Extract the (X, Y) coordinate from the center of the cell holding the provided text.  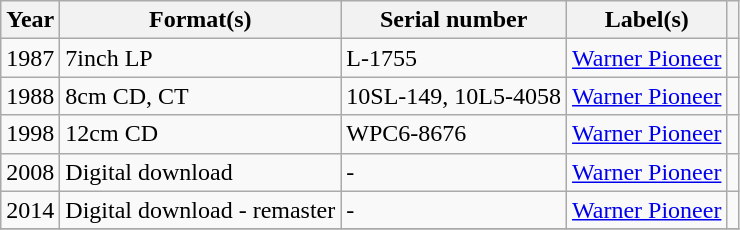
WPC6-8676 (454, 134)
1988 (30, 96)
L-1755 (454, 58)
7inch LP (200, 58)
8cm CD, CT (200, 96)
Serial number (454, 20)
Digital download - remaster (200, 210)
10SL-149, 10L5-4058 (454, 96)
2008 (30, 172)
2014 (30, 210)
12cm CD (200, 134)
Format(s) (200, 20)
1987 (30, 58)
Digital download (200, 172)
Year (30, 20)
Label(s) (647, 20)
1998 (30, 134)
